For the text-containing cell, return its midpoint in (x, y) coordinate format. 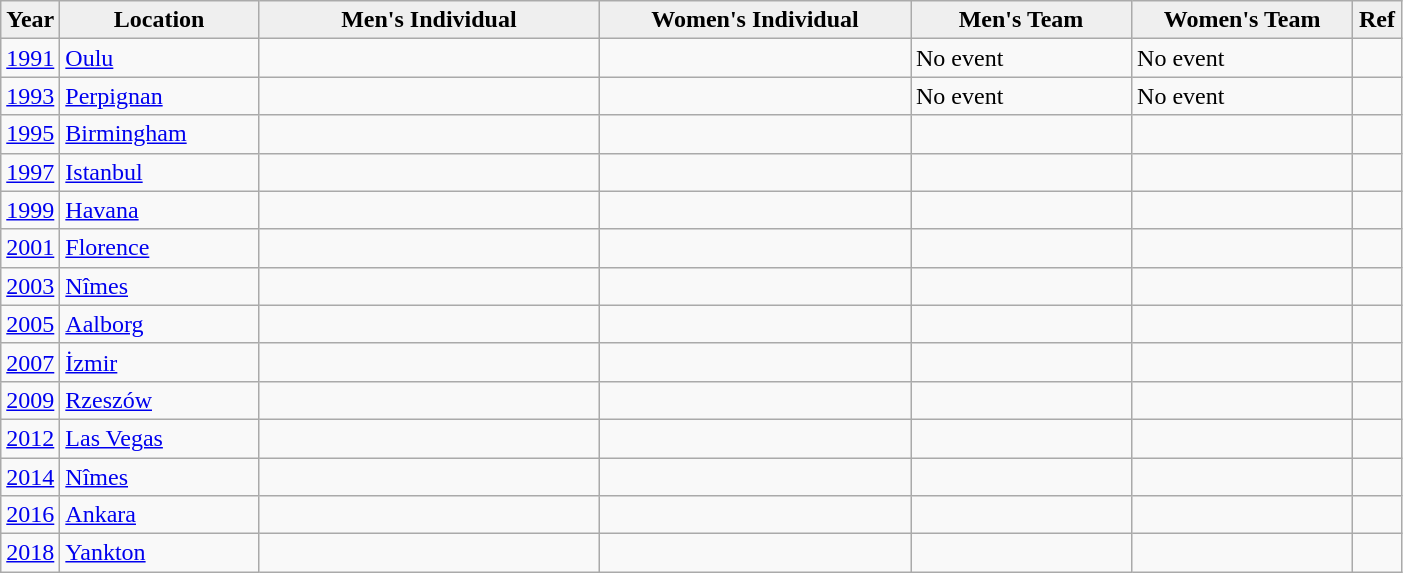
Ref (1378, 20)
2018 (30, 553)
2003 (30, 286)
Location (160, 20)
Year (30, 20)
2007 (30, 362)
2014 (30, 477)
1995 (30, 134)
Ankara (160, 515)
Men's Team (1020, 20)
Perpignan (160, 96)
Las Vegas (160, 438)
Men's Individual (428, 20)
Aalborg (160, 324)
2012 (30, 438)
Women's Team (1242, 20)
1993 (30, 96)
İzmir (160, 362)
1997 (30, 172)
1991 (30, 58)
Yankton (160, 553)
Rzeszów (160, 400)
1999 (30, 210)
Istanbul (160, 172)
2001 (30, 248)
Oulu (160, 58)
2016 (30, 515)
Birmingham (160, 134)
2005 (30, 324)
Havana (160, 210)
2009 (30, 400)
Women's Individual (754, 20)
Florence (160, 248)
